Return the [X, Y] coordinate for the center point of the cell that contains the specified text.  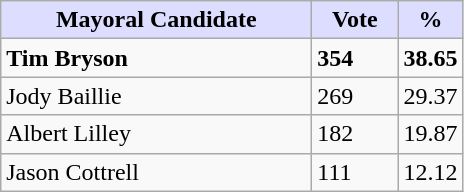
38.65 [430, 58]
% [430, 20]
182 [355, 134]
354 [355, 58]
111 [355, 172]
19.87 [430, 134]
Jason Cottrell [156, 172]
Tim Bryson [156, 58]
12.12 [430, 172]
29.37 [430, 96]
Vote [355, 20]
269 [355, 96]
Mayoral Candidate [156, 20]
Albert Lilley [156, 134]
Jody Baillie [156, 96]
